Identify which cell holds the provided text, then report its [x, y] central coordinate. 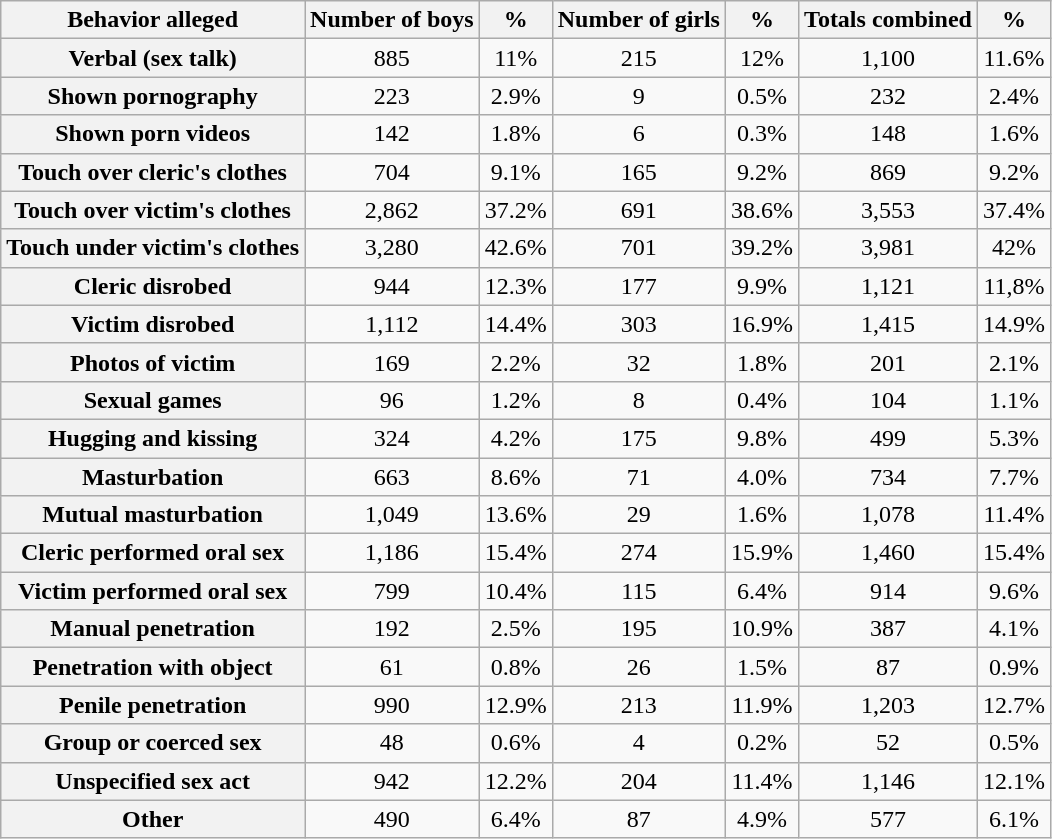
204 [638, 781]
12.3% [516, 286]
1,049 [392, 515]
4.2% [516, 438]
869 [888, 172]
12.2% [516, 781]
39.2% [762, 248]
4 [638, 743]
15.9% [762, 553]
0.6% [516, 743]
Penile penetration [153, 705]
Manual penetration [153, 629]
2.1% [1014, 362]
Group or coerced sex [153, 743]
12% [762, 58]
Sexual games [153, 400]
12.7% [1014, 705]
704 [392, 172]
1.5% [762, 667]
1.1% [1014, 400]
Hugging and kissing [153, 438]
734 [888, 477]
1,112 [392, 324]
8.6% [516, 477]
9.9% [762, 286]
8 [638, 400]
Touch over victim's clothes [153, 210]
52 [888, 743]
3,981 [888, 248]
9.8% [762, 438]
Other [153, 819]
175 [638, 438]
Victim disrobed [153, 324]
990 [392, 705]
914 [888, 591]
192 [392, 629]
944 [392, 286]
37.2% [516, 210]
61 [392, 667]
Shown porn videos [153, 134]
29 [638, 515]
11,8% [1014, 286]
2.5% [516, 629]
Photos of victim [153, 362]
5.3% [1014, 438]
Touch over cleric's clothes [153, 172]
0.4% [762, 400]
0.2% [762, 743]
232 [888, 96]
223 [392, 96]
37.4% [1014, 210]
3,280 [392, 248]
96 [392, 400]
32 [638, 362]
10.9% [762, 629]
11.6% [1014, 58]
387 [888, 629]
Mutual masturbation [153, 515]
274 [638, 553]
942 [392, 781]
142 [392, 134]
1,100 [888, 58]
Verbal (sex talk) [153, 58]
7.7% [1014, 477]
1,146 [888, 781]
0.3% [762, 134]
4.9% [762, 819]
1,203 [888, 705]
691 [638, 210]
Masturbation [153, 477]
48 [392, 743]
12.9% [516, 705]
16.9% [762, 324]
Unspecified sex act [153, 781]
0.8% [516, 667]
1,460 [888, 553]
4.1% [1014, 629]
6 [638, 134]
0.9% [1014, 667]
1.2% [516, 400]
Behavior alleged [153, 20]
42.6% [516, 248]
2.2% [516, 362]
324 [392, 438]
9.1% [516, 172]
577 [888, 819]
9.6% [1014, 591]
6.1% [1014, 819]
799 [392, 591]
195 [638, 629]
71 [638, 477]
9 [638, 96]
42% [1014, 248]
499 [888, 438]
215 [638, 58]
14.4% [516, 324]
12.1% [1014, 781]
148 [888, 134]
4.0% [762, 477]
Totals combined [888, 20]
213 [638, 705]
Touch under victim's clothes [153, 248]
Number of boys [392, 20]
169 [392, 362]
490 [392, 819]
Victim performed oral sex [153, 591]
2.4% [1014, 96]
177 [638, 286]
Shown pornography [153, 96]
701 [638, 248]
303 [638, 324]
2.9% [516, 96]
1,121 [888, 286]
3,553 [888, 210]
26 [638, 667]
115 [638, 591]
38.6% [762, 210]
11.9% [762, 705]
13.6% [516, 515]
Cleric performed oral sex [153, 553]
663 [392, 477]
10.4% [516, 591]
11% [516, 58]
885 [392, 58]
1,415 [888, 324]
14.9% [1014, 324]
2,862 [392, 210]
165 [638, 172]
1,186 [392, 553]
Number of girls [638, 20]
201 [888, 362]
Cleric disrobed [153, 286]
1,078 [888, 515]
104 [888, 400]
Penetration with object [153, 667]
